Locate the cell with the specified text and output its [x, y] center coordinate. 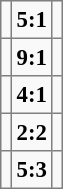
4:1 [32, 95]
2:2 [32, 132]
5:1 [32, 20]
5:3 [32, 170]
9:1 [32, 57]
